Extract the [X, Y] coordinate from the center of the cell holding the provided text.  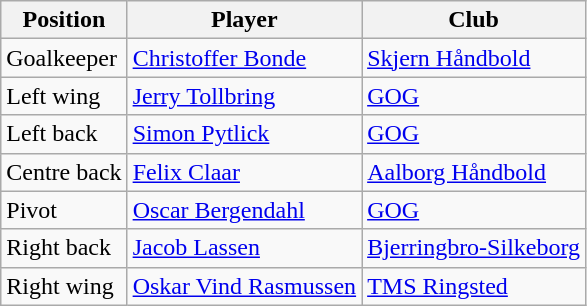
TMS Ringsted [474, 286]
Jerry Tollbring [244, 96]
Oscar Bergendahl [244, 210]
Felix Claar [244, 172]
Left wing [64, 96]
Oskar Vind Rasmussen [244, 286]
Right back [64, 248]
Simon Pytlick [244, 134]
Centre back [64, 172]
Player [244, 20]
Position [64, 20]
Christoffer Bonde [244, 58]
Pivot [64, 210]
Skjern Håndbold [474, 58]
Jacob Lassen [244, 248]
Left back [64, 134]
Aalborg Håndbold [474, 172]
Goalkeeper [64, 58]
Club [474, 20]
Right wing [64, 286]
Bjerringbro-Silkeborg [474, 248]
